Pinpoint the cell where the given text exists, returning its [x, y] midpoint coordinate. 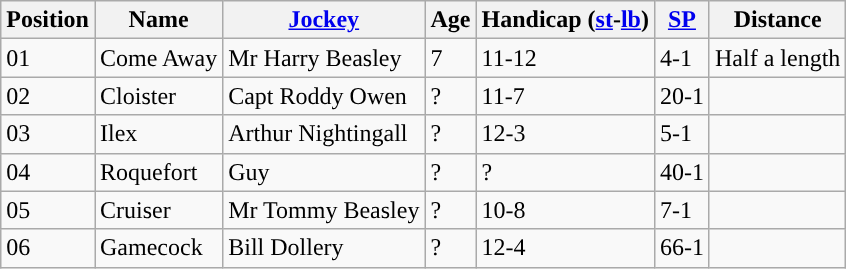
Half a length [777, 58]
12-3 [565, 134]
Cloister [158, 96]
Position [48, 20]
Jockey [324, 20]
Handicap (st-lb) [565, 20]
10-8 [565, 210]
66-1 [682, 248]
Arthur Nightingall [324, 134]
Come Away [158, 58]
Cruiser [158, 210]
Mr Tommy Beasley [324, 210]
20-1 [682, 96]
11-7 [565, 96]
12-4 [565, 248]
SP [682, 20]
5-1 [682, 134]
03 [48, 134]
Ilex [158, 134]
04 [48, 172]
Guy [324, 172]
02 [48, 96]
Age [450, 20]
7 [450, 58]
7-1 [682, 210]
Mr Harry Beasley [324, 58]
Name [158, 20]
40-1 [682, 172]
4-1 [682, 58]
Distance [777, 20]
01 [48, 58]
06 [48, 248]
11-12 [565, 58]
Capt Roddy Owen [324, 96]
Bill Dollery [324, 248]
Roquefort [158, 172]
Gamecock [158, 248]
05 [48, 210]
